Capture the cell that displays the provided text and extract its (x, y) central coordinate. 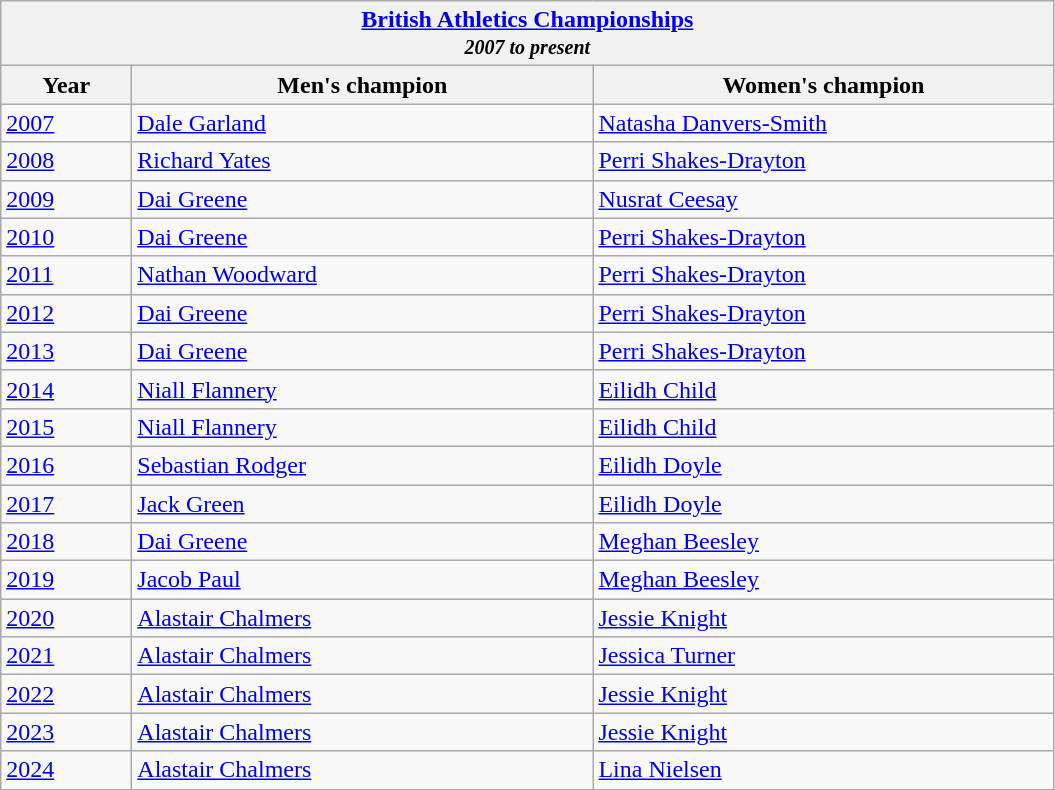
Nusrat Ceesay (824, 199)
2016 (66, 465)
Richard Yates (362, 161)
Women's champion (824, 85)
2013 (66, 351)
Men's champion (362, 85)
Nathan Woodward (362, 275)
Natasha Danvers-Smith (824, 123)
2023 (66, 732)
2012 (66, 313)
Sebastian Rodger (362, 465)
2014 (66, 389)
2024 (66, 770)
Jessica Turner (824, 656)
2007 (66, 123)
2008 (66, 161)
Year (66, 85)
Jack Green (362, 503)
2011 (66, 275)
2010 (66, 237)
2017 (66, 503)
2019 (66, 580)
Jacob Paul (362, 580)
British Athletics Championships2007 to present (528, 34)
2015 (66, 427)
2022 (66, 694)
Dale Garland (362, 123)
Lina Nielsen (824, 770)
2020 (66, 618)
2009 (66, 199)
2018 (66, 542)
2021 (66, 656)
